Pinpoint the cell where the given text exists, returning its (X, Y) midpoint coordinate. 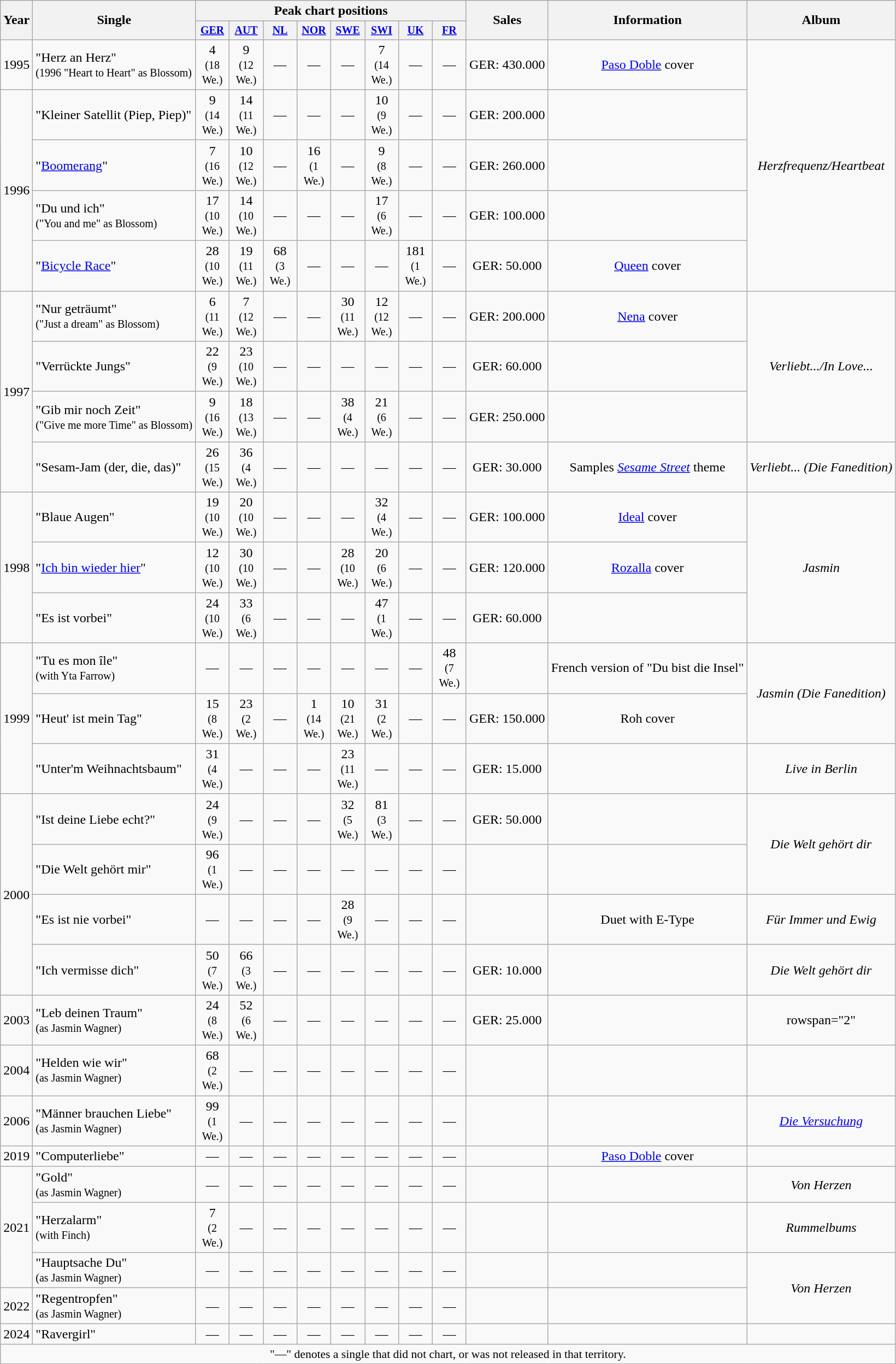
"Hauptsache Du"(as Jasmin Wagner) (114, 1271)
GER: 430.000 (507, 64)
"Unter'm Weihnachtsbaum" (114, 769)
9(12 We.) (246, 64)
96(1 We.) (213, 869)
19(10 We.) (213, 517)
"Blaue Augen" (114, 517)
33(6 We.) (246, 618)
"Helden wie wir"(as Jasmin Wagner) (114, 1071)
Rozalla cover (647, 568)
16(1 We.) (314, 165)
GER: 25.000 (507, 1020)
French version of "Du bist die Insel" (647, 668)
23(2 We.) (246, 718)
Peak chart positions (331, 11)
17(10 We.) (213, 215)
"Sesam-Jam (der, die, das)" (114, 467)
24(8 We.) (213, 1020)
181(1 We.) (415, 266)
30(11 We.) (348, 316)
47(1 We.) (382, 618)
"—" denotes a single that did not chart, or was not released in that territory. (448, 1354)
52(6 We.) (246, 1020)
Jasmin (821, 568)
2006 (16, 1121)
12(12 We.) (382, 316)
"Es ist vorbei" (114, 618)
Information (647, 20)
10(12 We.) (246, 165)
24(10 We.) (213, 618)
50(7 We.) (213, 970)
"Die Welt gehört mir" (114, 869)
2024 (16, 1334)
68(2 We.) (213, 1071)
32(4 We.) (382, 517)
"Bicycle Race" (114, 266)
32(5 We.) (348, 819)
"Ich bin wieder hier" (114, 568)
Sales (507, 20)
14(10 We.) (246, 215)
9(16 We.) (213, 417)
36(4 We.) (246, 467)
1996 (16, 190)
"Nur geträumt"("Just a dream" as Blossom) (114, 316)
31(2 We.) (382, 718)
17(6 We.) (382, 215)
"Heut' ist mein Tag" (114, 718)
30(10 We.) (246, 568)
18(13 We.) (246, 417)
GER: 150.000 (507, 718)
GER: 10.000 (507, 970)
GER: 15.000 (507, 769)
"Boomerang" (114, 165)
23(11 We.) (348, 769)
1998 (16, 568)
GER: 260.000 (507, 165)
Queen cover (647, 266)
Verliebt... (Die Fanedition) (821, 467)
Ideal cover (647, 517)
AUT (246, 31)
2021 (16, 1227)
"Ich vermisse dich" (114, 970)
rowspan="2" (821, 1020)
GER: 120.000 (507, 568)
26(15 We.) (213, 467)
UK (415, 31)
2000 (16, 894)
"Gib mir noch Zeit"("Give me more Time" as Blossom) (114, 417)
Year (16, 20)
"Regentropfen"(as Jasmin Wagner) (114, 1306)
GER (213, 31)
"Tu es mon île"(with Yta Farrow) (114, 668)
10(9 We.) (382, 115)
Verliebt.../In Love... (821, 367)
68(3 We.) (280, 266)
"Ravergirl" (114, 1334)
Live in Berlin (821, 769)
28(9 We.) (348, 919)
19(11 We.) (246, 266)
"Herz an Herz"(1996 "Heart to Heart" as Blossom) (114, 64)
81(3 We.) (382, 819)
"Es ist nie vorbei" (114, 919)
21(6 We.) (382, 417)
GER: 250.000 (507, 417)
Jasmin (Die Fanedition) (821, 693)
"Gold"(as Jasmin Wagner) (114, 1184)
Roh cover (647, 718)
Herzfrequenz/Heartbeat (821, 165)
Samples Sesame Street theme (647, 467)
22(9 We.) (213, 367)
1997 (16, 392)
7(12 We.) (246, 316)
1999 (16, 718)
"Du und ich"("You and me" as Blossom) (114, 215)
9(14 We.) (213, 115)
FR (449, 31)
20(6 We.) (382, 568)
48(7 We.) (449, 668)
Die Versuchung (821, 1121)
14(11 We.) (246, 115)
2022 (16, 1306)
66(3 We.) (246, 970)
15(8 We.) (213, 718)
23(10 We.) (246, 367)
"Männer brauchen Liebe"(as Jasmin Wagner) (114, 1121)
31(4 We.) (213, 769)
24(9 We.) (213, 819)
"Kleiner Satellit (Piep, Piep)" (114, 115)
1(14 We.) (314, 718)
9(8 We.) (382, 165)
NL (280, 31)
7(2 We.) (213, 1227)
7(16 We.) (213, 165)
"Ist deine Liebe echt?" (114, 819)
SWI (382, 31)
Nena cover (647, 316)
Duet with E-Type (647, 919)
12(10 We.) (213, 568)
NOR (314, 31)
Für Immer und Ewig (821, 919)
6(11 We.) (213, 316)
"Leb deinen Traum"(as Jasmin Wagner) (114, 1020)
10(21 We.) (348, 718)
"Verrückte Jungs" (114, 367)
Album (821, 20)
1995 (16, 64)
GER: 30.000 (507, 467)
2019 (16, 1156)
2003 (16, 1020)
Rummelbums (821, 1227)
SWE (348, 31)
"Computerliebe" (114, 1156)
38(4 We.) (348, 417)
"Herzalarm"(with Finch) (114, 1227)
2004 (16, 1071)
Single (114, 20)
20(10 We.) (246, 517)
7(14 We.) (382, 64)
99(1 We.) (213, 1121)
4(18 We.) (213, 64)
